Identify which cell holds the provided text, then report its [x, y] central coordinate. 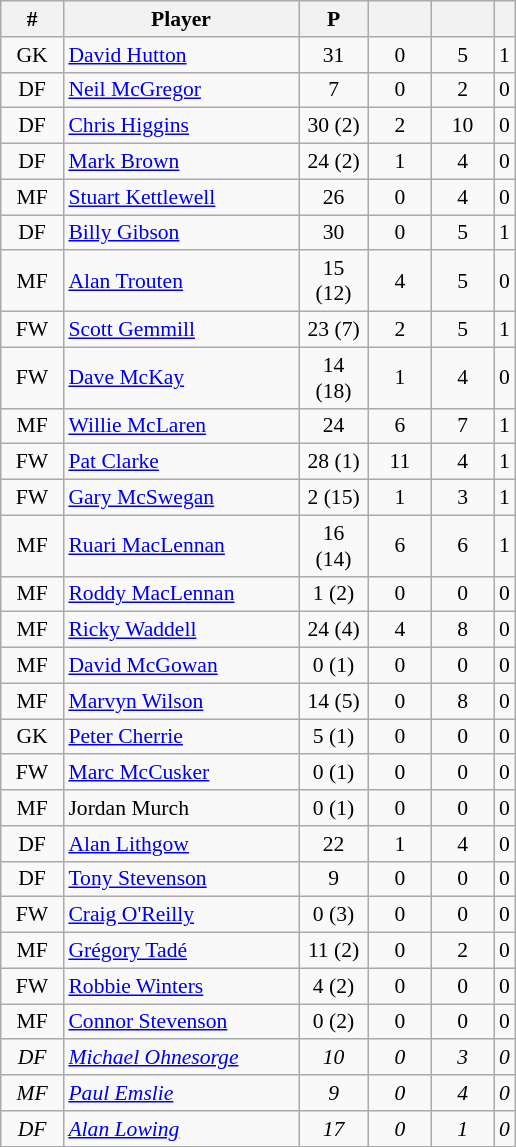
0 (3) [333, 915]
31 [333, 55]
Dave McKay [180, 378]
Paul Emslie [180, 1093]
Alan Lithgow [180, 844]
Willie McLaren [180, 426]
Marc McCusker [180, 773]
Connor Stevenson [180, 1022]
Peter Cherrie [180, 737]
15 (12) [333, 282]
Roddy MacLennan [180, 594]
11 (2) [333, 951]
Scott Gemmill [180, 330]
24 (2) [333, 162]
Player [180, 19]
14 (18) [333, 378]
0 (2) [333, 1022]
Pat Clarke [180, 462]
Alan Trouten [180, 282]
Chris Higgins [180, 126]
28 (1) [333, 462]
5 (1) [333, 737]
Mark Brown [180, 162]
Jordan Murch [180, 808]
Craig O'Reilly [180, 915]
P [333, 19]
David McGowan [180, 666]
Billy Gibson [180, 233]
23 (7) [333, 330]
Gary McSwegan [180, 498]
24 [333, 426]
Grégory Tadé [180, 951]
Stuart Kettlewell [180, 197]
Neil McGregor [180, 90]
24 (4) [333, 630]
16 (14) [333, 546]
14 (5) [333, 701]
1 (2) [333, 594]
30 (2) [333, 126]
22 [333, 844]
Alan Lowing [180, 1129]
Marvyn Wilson [180, 701]
David Hutton [180, 55]
Michael Ohnesorge [180, 1058]
4 (2) [333, 986]
30 [333, 233]
26 [333, 197]
11 [400, 462]
2 (15) [333, 498]
Ruari MacLennan [180, 546]
Ricky Waddell [180, 630]
Tony Stevenson [180, 879]
17 [333, 1129]
# [32, 19]
Robbie Winters [180, 986]
